Search for the cell housing the specified text and yield its [x, y] center coordinate. 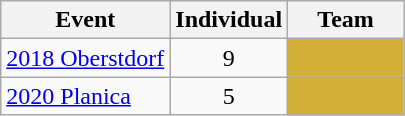
2018 Oberstdorf [86, 58]
5 [229, 96]
Team [346, 20]
Individual [229, 20]
2020 Planica [86, 96]
9 [229, 58]
Event [86, 20]
